For the text-containing cell, return its midpoint in (x, y) coordinate format. 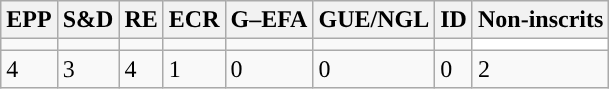
RE (141, 20)
ECR (194, 20)
1 (194, 69)
2 (540, 69)
ID (454, 20)
EPP (29, 20)
GUE/NGL (374, 20)
S&D (88, 20)
Non-inscrits (540, 20)
3 (88, 69)
G–EFA (269, 20)
